Find where the given text appears and provide that cell's center as [X, Y] coordinate. 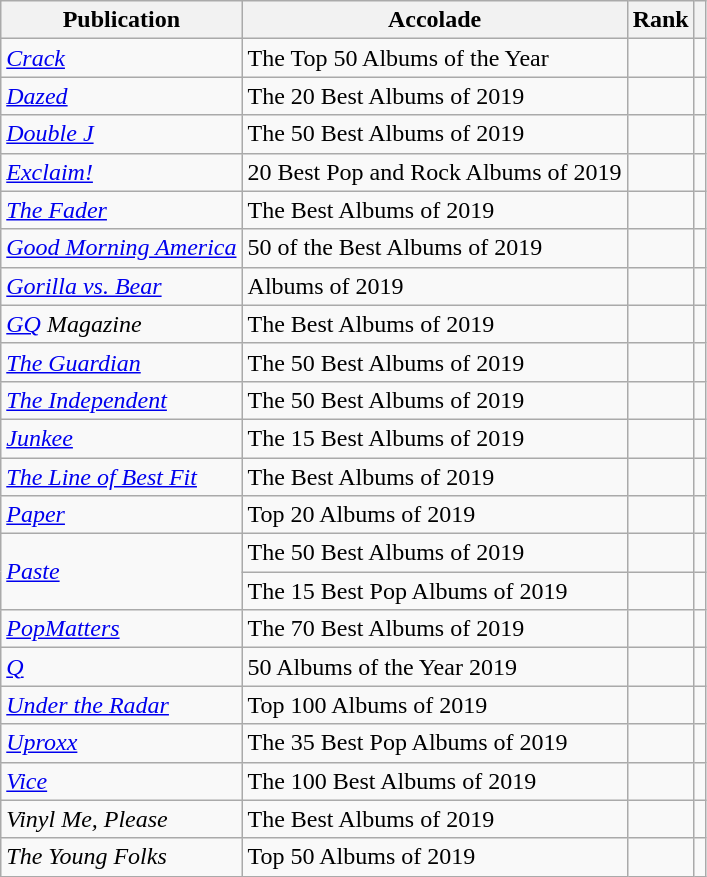
The 20 Best Albums of 2019 [434, 96]
Crack [122, 58]
The 70 Best Albums of 2019 [434, 629]
The Top 50 Albums of the Year [434, 58]
Double J [122, 134]
Under the Radar [122, 705]
Junkee [122, 438]
Uproxx [122, 743]
Albums of 2019 [434, 286]
The 100 Best Albums of 2019 [434, 781]
The Line of Best Fit [122, 477]
Accolade [434, 20]
Paste [122, 572]
Good Morning America [122, 248]
Paper [122, 515]
Q [122, 667]
Top 100 Albums of 2019 [434, 705]
The 35 Best Pop Albums of 2019 [434, 743]
Rank [660, 20]
The Young Folks [122, 857]
Top 50 Albums of 2019 [434, 857]
Top 20 Albums of 2019 [434, 515]
GQ Magazine [122, 324]
Vice [122, 781]
The Independent [122, 400]
The 15 Best Albums of 2019 [434, 438]
Dazed [122, 96]
The 15 Best Pop Albums of 2019 [434, 591]
50 Albums of the Year 2019 [434, 667]
Gorilla vs. Bear [122, 286]
Publication [122, 20]
PopMatters [122, 629]
Exclaim! [122, 172]
20 Best Pop and Rock Albums of 2019 [434, 172]
50 of the Best Albums of 2019 [434, 248]
Vinyl Me, Please [122, 819]
The Guardian [122, 362]
The Fader [122, 210]
